Find where the given text appears and provide that cell's center as (X, Y) coordinate. 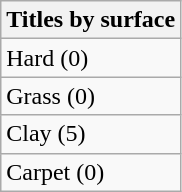
Carpet (0) (91, 172)
Titles by surface (91, 20)
Grass (0) (91, 96)
Hard (0) (91, 58)
Clay (5) (91, 134)
